Output the (x, y) coordinate of the center of the cell containing the given text.  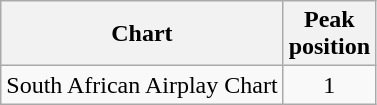
Chart (142, 34)
South African Airplay Chart (142, 85)
1 (329, 85)
Peakposition (329, 34)
